Provide the (X, Y) coordinate of the cell's center where the given text is located.  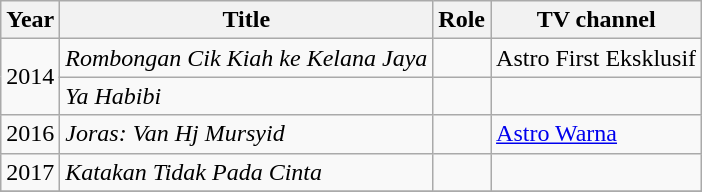
Astro Warna (596, 134)
2016 (30, 134)
Rombongan Cik Kiah ke Kelana Jaya (246, 58)
Joras: Van Hj Mursyid (246, 134)
Title (246, 20)
Role (462, 20)
Ya Habibi (246, 96)
2014 (30, 77)
TV channel (596, 20)
Katakan Tidak Pada Cinta (246, 172)
Astro First Eksklusif (596, 58)
2017 (30, 172)
Year (30, 20)
